Locate the cell with the specified text and output its [x, y] center coordinate. 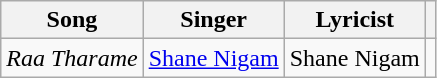
Singer [214, 20]
Song [72, 20]
Lyricist [354, 20]
Raa Tharame [72, 58]
